Return the (x, y) coordinate for the center point of the cell that contains the specified text.  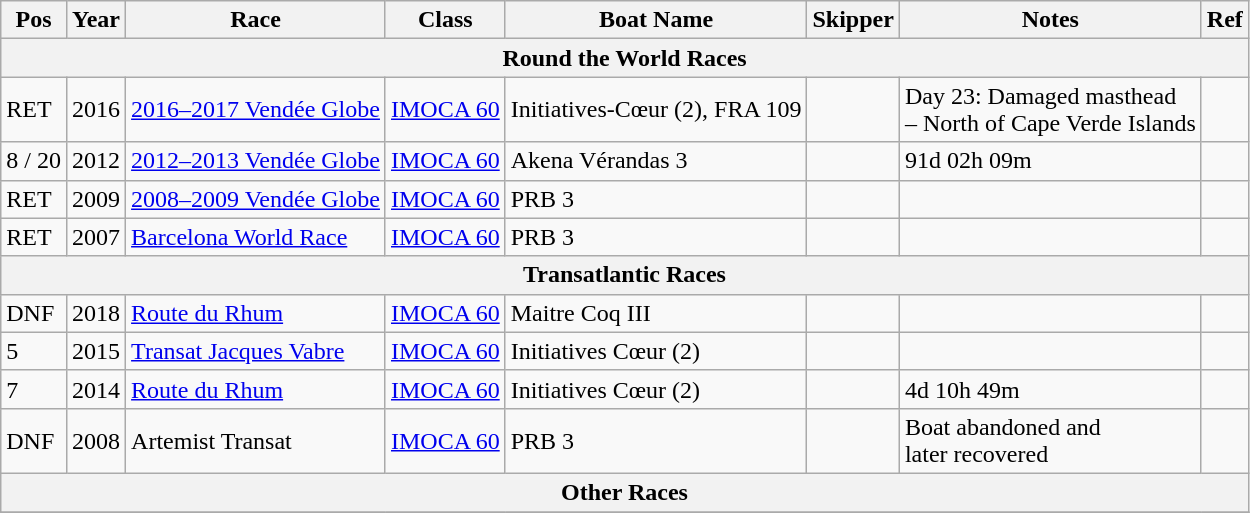
Day 23: Damaged masthead – North of Cape Verde Islands (1050, 110)
2018 (96, 313)
Artemist Transat (256, 440)
2014 (96, 389)
91d 02h 09m (1050, 161)
Barcelona World Race (256, 237)
Pos (34, 20)
2012–2013 Vendée Globe (256, 161)
Initiatives-Cœur (2), FRA 109 (656, 110)
2015 (96, 351)
Akena Vérandas 3 (656, 161)
Notes (1050, 20)
Maitre Coq III (656, 313)
2012 (96, 161)
2016–2017 Vendée Globe (256, 110)
Class (445, 20)
Boat abandoned andlater recovered (1050, 440)
Boat Name (656, 20)
Ref (1224, 20)
Skipper (853, 20)
2009 (96, 199)
2016 (96, 110)
2008–2009 Vendée Globe (256, 199)
Round the World Races (625, 58)
Transat Jacques Vabre (256, 351)
Year (96, 20)
2007 (96, 237)
Other Races (625, 492)
2008 (96, 440)
Transatlantic Races (625, 275)
4d 10h 49m (1050, 389)
5 (34, 351)
7 (34, 389)
Race (256, 20)
8 / 20 (34, 161)
